For the text-containing cell, return its midpoint in (X, Y) coordinate format. 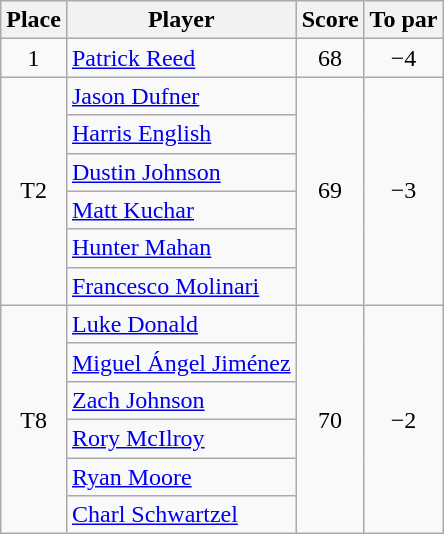
68 (330, 58)
Zach Johnson (181, 400)
Charl Schwartzel (181, 515)
Ryan Moore (181, 477)
Francesco Molinari (181, 286)
70 (330, 419)
Patrick Reed (181, 58)
T2 (34, 191)
Score (330, 20)
To par (404, 20)
Dustin Johnson (181, 172)
−3 (404, 191)
Rory McIlroy (181, 438)
Matt Kuchar (181, 210)
Place (34, 20)
1 (34, 58)
Luke Donald (181, 324)
−4 (404, 58)
Player (181, 20)
Harris English (181, 134)
−2 (404, 419)
Jason Dufner (181, 96)
Miguel Ángel Jiménez (181, 362)
T8 (34, 419)
Hunter Mahan (181, 248)
69 (330, 191)
